Scan for the cell matching the given text and deliver its (x, y) coordinate at center. 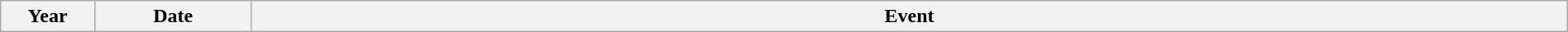
Date (172, 16)
Event (910, 16)
Year (48, 16)
